Pinpoint the cell where the given text exists, returning its (X, Y) midpoint coordinate. 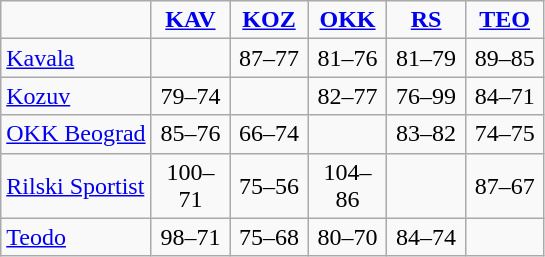
84–74 (426, 237)
89–85 (504, 58)
TEO (504, 20)
Kozuv (76, 96)
Rilski Sportist (76, 186)
Teodo (76, 237)
85–76 (190, 134)
83–82 (426, 134)
87–67 (504, 186)
81–76 (348, 58)
66–74 (270, 134)
75–56 (270, 186)
87–77 (270, 58)
RS (426, 20)
79–74 (190, 96)
104–86 (348, 186)
KOZ (270, 20)
82–77 (348, 96)
KAV (190, 20)
74–75 (504, 134)
76–99 (426, 96)
84–71 (504, 96)
Kavala (76, 58)
81–79 (426, 58)
OKK (348, 20)
75–68 (270, 237)
98–71 (190, 237)
OKK Beograd (76, 134)
100–71 (190, 186)
80–70 (348, 237)
